Output the (x, y) coordinate of the center of the cell containing the given text.  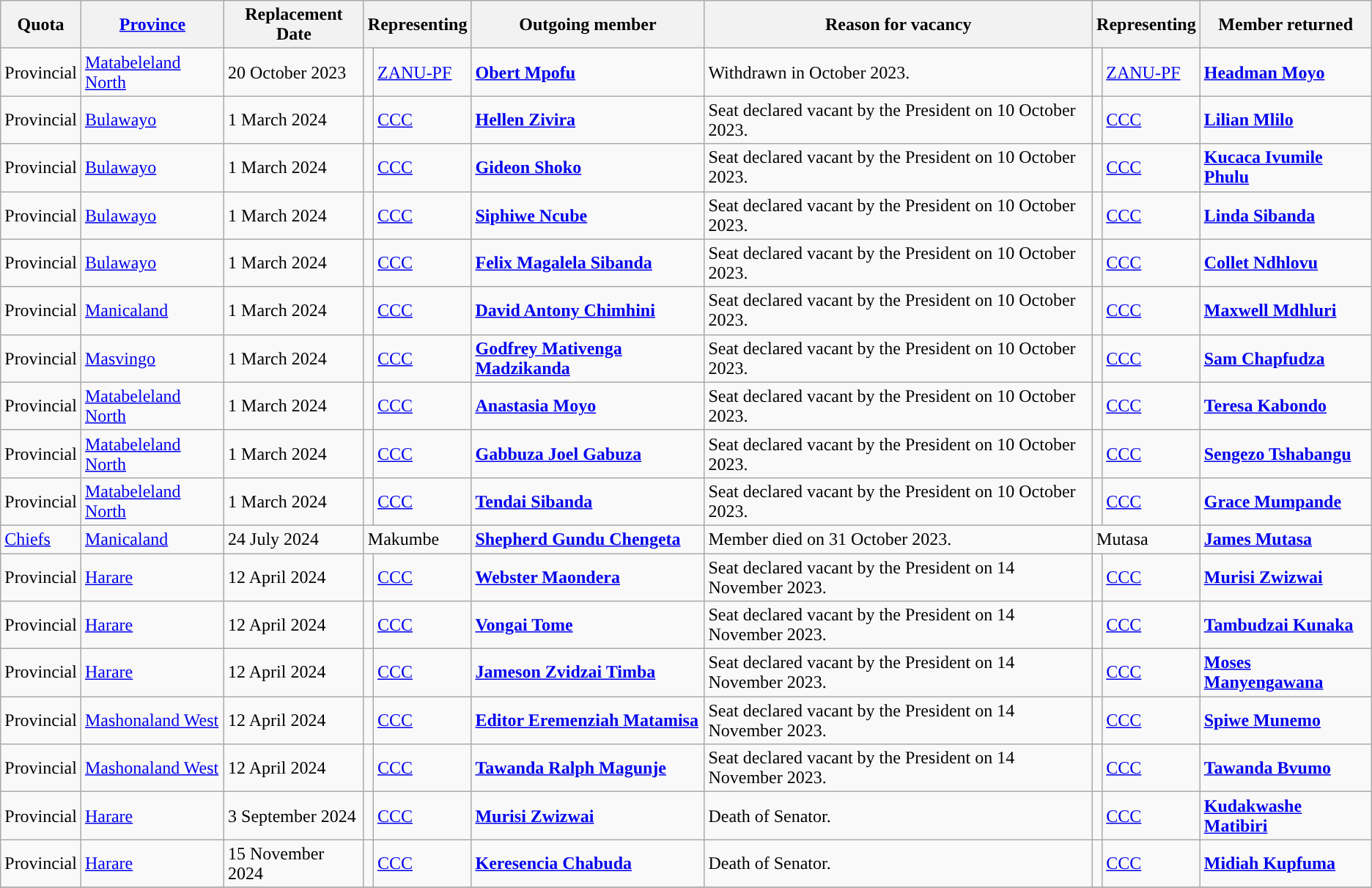
Tendai Sibanda (588, 502)
Makumbe (418, 539)
Member returned (1286, 25)
Shepherd Gundu Chengeta (588, 539)
Teresa Kabondo (1286, 406)
Lilian Mlilo (1286, 120)
Tawanda Ralph Magunje (588, 768)
David Antony Chimhini (588, 311)
Tambudzai Kunaka (1286, 625)
Replacement Date (295, 25)
Sam Chapfudza (1286, 358)
Withdrawn in October 2023. (899, 72)
Editor Eremenziah Matamisa (588, 720)
James Mutasa (1286, 539)
Mutasa (1146, 539)
15 November 2024 (295, 864)
Godfrey Mativenga Madzikanda (588, 358)
Grace Mumpande (1286, 502)
Chiefs (41, 539)
Midiah Kupfuma (1286, 864)
Quota (41, 25)
Collet Ndhlovu (1286, 263)
Obert Mpofu (588, 72)
Kudakwashe Matibiri (1286, 815)
Member died on 31 October 2023. (899, 539)
Spiwe Munemo (1286, 720)
Hellen Zivira (588, 120)
Keresencia Chabuda (588, 864)
24 July 2024 (295, 539)
Webster Maondera (588, 576)
Reason for vacancy (899, 25)
Province (152, 25)
Masvingo (152, 358)
Gabbuza Joel Gabuza (588, 453)
20 October 2023 (295, 72)
Maxwell Mdhluri (1286, 311)
Tawanda Bvumo (1286, 768)
Anastasia Moyo (588, 406)
Siphiwe Ncube (588, 216)
Outgoing member (588, 25)
Kucaca Ivumile Phulu (1286, 167)
Gideon Shoko (588, 167)
Jameson Zvidzai Timba (588, 673)
3 September 2024 (295, 815)
Moses Manyengawana (1286, 673)
Felix Magalela Sibanda (588, 263)
Sengezo Tshabangu (1286, 453)
Headman Moyo (1286, 72)
Linda Sibanda (1286, 216)
Vongai Tome (588, 625)
